Extract the (X, Y) coordinate from the center of the cell holding the provided text.  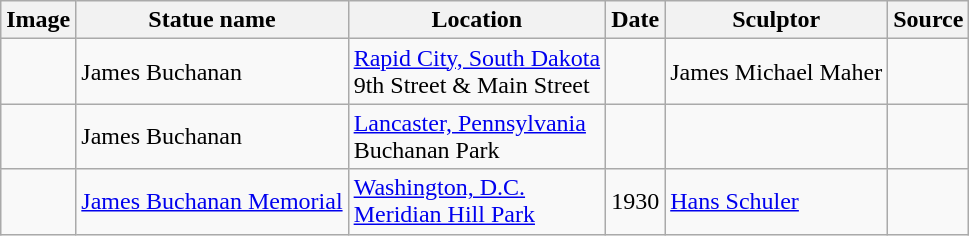
Image (38, 20)
1930 (636, 202)
Hans Schuler (776, 202)
Source (928, 20)
Lancaster, PennsylvaniaBuchanan Park (477, 136)
Sculptor (776, 20)
Date (636, 20)
Washington, D.C.Meridian Hill Park (477, 202)
James Michael Maher (776, 72)
Statue name (212, 20)
Rapid City, South Dakota9th Street & Main Street (477, 72)
James Buchanan Memorial (212, 202)
Location (477, 20)
